Capture the cell that displays the provided text and extract its [x, y] central coordinate. 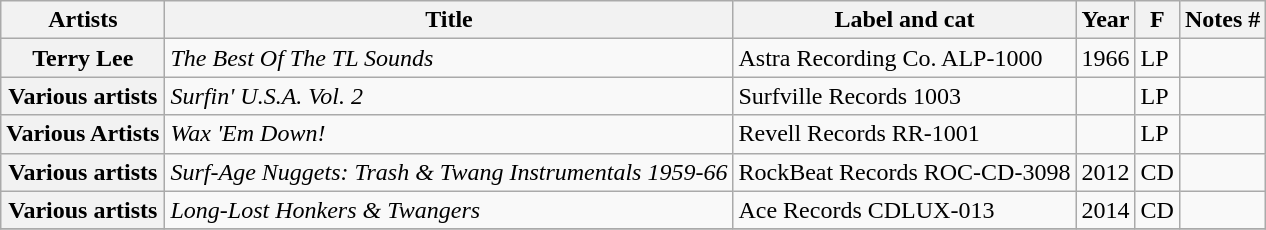
Label and cat [904, 20]
1966 [1106, 58]
Various Artists [83, 134]
Wax 'Em Down! [449, 134]
2014 [1106, 210]
Long-Lost Honkers & Twangers [449, 210]
Astra Recording Co. ALP-1000 [904, 58]
Revell Records RR-1001 [904, 134]
Notes # [1222, 20]
Year [1106, 20]
Terry Lee [83, 58]
Ace Records CDLUX-013 [904, 210]
F [1157, 20]
Surfville Records 1003 [904, 96]
Surf-Age Nuggets: Trash & Twang Instrumentals 1959-66 [449, 172]
Surfin' U.S.A. Vol. 2 [449, 96]
Artists [83, 20]
Title [449, 20]
The Best Of The TL Sounds [449, 58]
2012 [1106, 172]
RockBeat Records ROC-CD-3098 [904, 172]
